Return the (x, y) coordinate for the center point of the cell that contains the specified text.  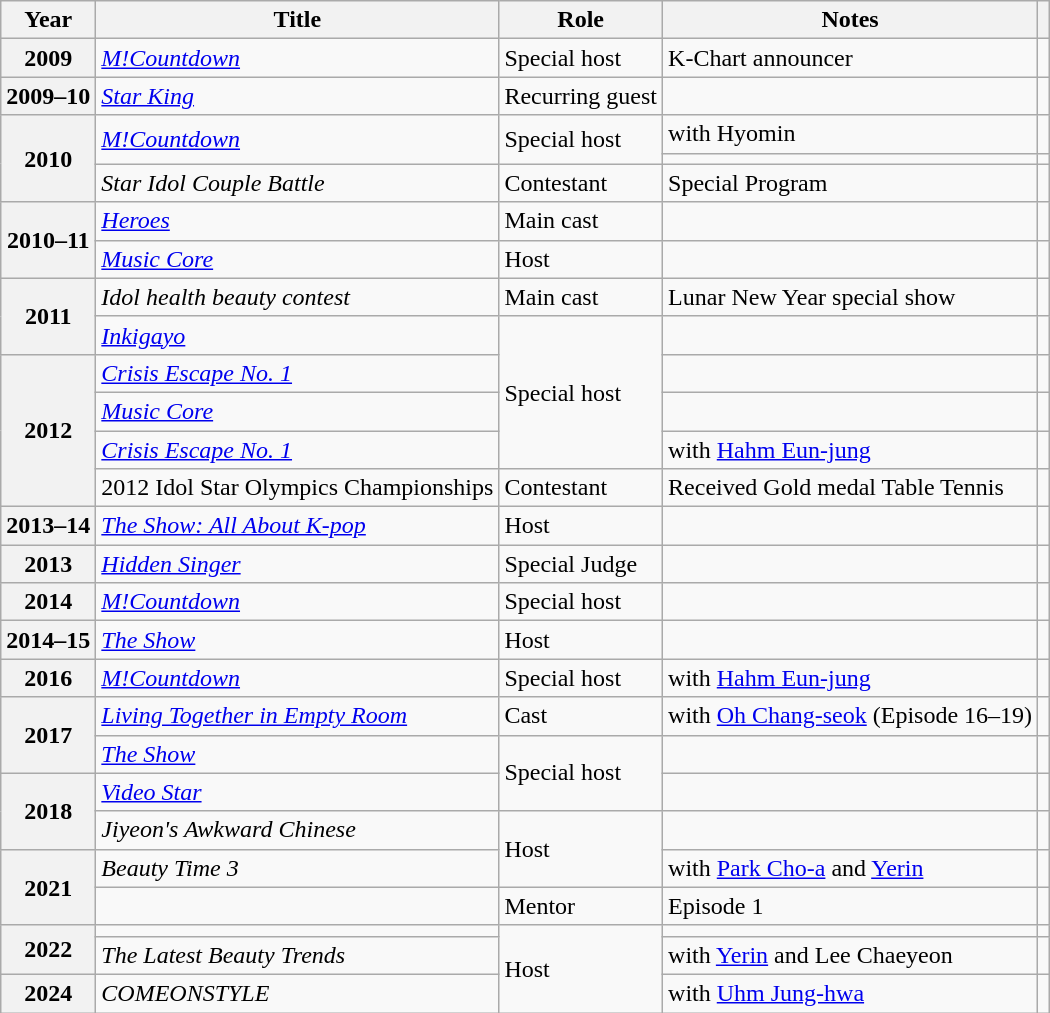
Jiyeon's Awkward Chinese (298, 830)
2014 (48, 602)
Video Star (298, 792)
COMEONSTYLE (298, 993)
2009–10 (48, 96)
Cast (581, 716)
2022 (48, 950)
Special Program (850, 183)
Role (581, 20)
2016 (48, 678)
2011 (48, 316)
2010–11 (48, 240)
Received Gold medal Table Tennis (850, 488)
Star Idol Couple Battle (298, 183)
Star King (298, 96)
with Yerin and Lee Chaeyeon (850, 955)
2012 Idol Star Olympics Championships (298, 488)
K-Chart announcer (850, 58)
with Uhm Jung-hwa (850, 993)
with Oh Chang-seok (Episode 16–19) (850, 716)
Lunar New Year special show (850, 297)
2014–15 (48, 640)
with Hyomin (850, 134)
2013 (48, 564)
2024 (48, 993)
Mentor (581, 906)
2010 (48, 158)
The Latest Beauty Trends (298, 955)
2021 (48, 887)
2018 (48, 811)
2013–14 (48, 526)
2009 (48, 58)
Year (48, 20)
2017 (48, 735)
Hidden Singer (298, 564)
Episode 1 (850, 906)
Recurring guest (581, 96)
with Park Cho-a and Yerin (850, 868)
Idol health beauty contest (298, 297)
2012 (48, 430)
Heroes (298, 221)
Special Judge (581, 564)
Title (298, 20)
Notes (850, 20)
Living Together in Empty Room (298, 716)
Inkigayo (298, 335)
Beauty Time 3 (298, 868)
The Show: All About K-pop (298, 526)
